Pinpoint the cell where the given text exists, returning its [X, Y] midpoint coordinate. 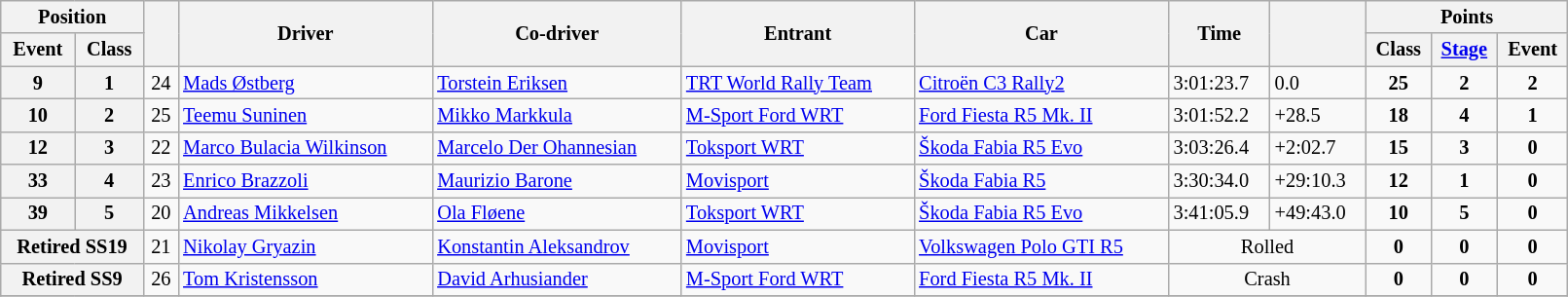
33 [38, 181]
Volkswagen Polo GTI R5 [1041, 246]
0.0 [1318, 83]
Time [1220, 33]
+49:43.0 [1318, 213]
18 [1398, 115]
+2:02.7 [1318, 148]
Nikolay Gryazin [306, 246]
Retired SS9 [72, 279]
Marcelo Der Ohannesian [557, 148]
Citroën C3 Rally2 [1041, 83]
Tom Kristensson [306, 279]
9 [38, 83]
Stage [1464, 50]
Torstein Eriksen [557, 83]
David Arhusiander [557, 279]
3:03:26.4 [1220, 148]
21 [161, 246]
Enrico Brazzoli [306, 181]
Konstantin Aleksandrov [557, 246]
Ola Fløene [557, 213]
Marco Bulacia Wilkinson [306, 148]
15 [1398, 148]
Car [1041, 33]
Entrant [798, 33]
Andreas Mikkelsen [306, 213]
+28.5 [1318, 115]
24 [161, 83]
Mikko Markkula [557, 115]
26 [161, 279]
23 [161, 181]
3:30:34.0 [1220, 181]
3:01:52.2 [1220, 115]
Škoda Fabia R5 [1041, 181]
Co-driver [557, 33]
+29:10.3 [1318, 181]
Maurizio Barone [557, 181]
39 [38, 213]
Retired SS19 [72, 246]
Driver [306, 33]
20 [161, 213]
22 [161, 148]
Crash [1267, 279]
Points [1466, 17]
3:41:05.9 [1220, 213]
Rolled [1267, 246]
Position [72, 17]
Teemu Suninen [306, 115]
TRT World Rally Team [798, 83]
Mads Østberg [306, 83]
3:01:23.7 [1220, 83]
